Output the [X, Y] coordinate of the center of the cell containing the given text.  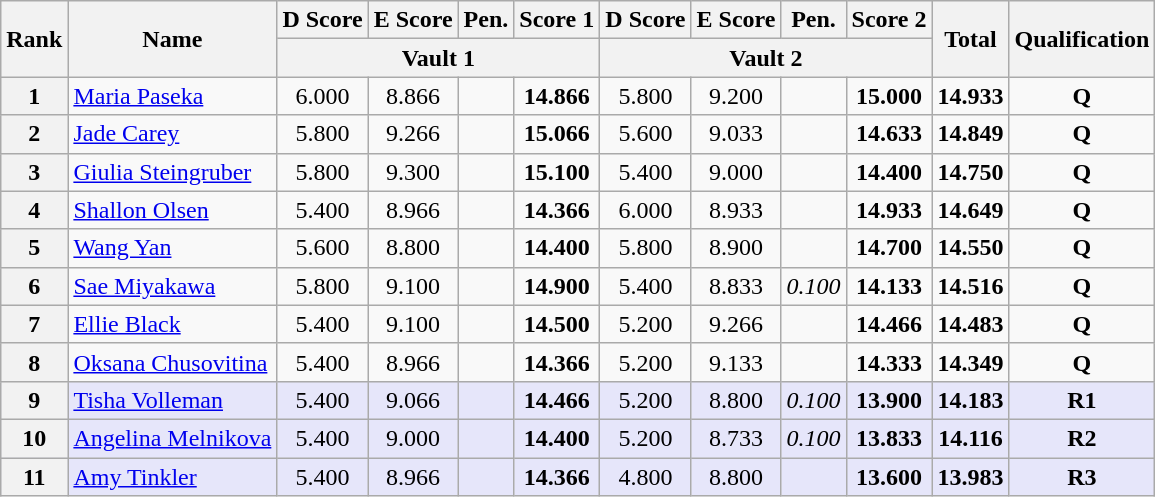
Qualification [1082, 39]
14.700 [889, 248]
6 [34, 286]
13.983 [970, 477]
Oksana Chusovitina [172, 362]
14.633 [889, 134]
8.833 [736, 286]
9 [34, 400]
14.750 [970, 172]
R2 [1082, 438]
Ellie Black [172, 324]
15.000 [889, 96]
10 [34, 438]
9.200 [736, 96]
Name [172, 39]
14.183 [970, 400]
9.033 [736, 134]
7 [34, 324]
Maria Paseka [172, 96]
14.116 [970, 438]
4 [34, 210]
R3 [1082, 477]
2 [34, 134]
15.100 [557, 172]
1 [34, 96]
14.500 [557, 324]
8.933 [736, 210]
3 [34, 172]
Amy Tinkler [172, 477]
9.133 [736, 362]
14.483 [970, 324]
9.300 [413, 172]
14.866 [557, 96]
Vault 1 [438, 58]
Rank [34, 39]
Wang Yan [172, 248]
14.133 [889, 286]
11 [34, 477]
9.066 [413, 400]
Total [970, 39]
R1 [1082, 400]
13.600 [889, 477]
14.849 [970, 134]
13.900 [889, 400]
14.516 [970, 286]
14.333 [889, 362]
8.866 [413, 96]
Giulia Steingruber [172, 172]
Angelina Melnikova [172, 438]
Score 1 [557, 20]
Shallon Olsen [172, 210]
Sae Miyakawa [172, 286]
8.733 [736, 438]
4.800 [646, 477]
14.349 [970, 362]
8 [34, 362]
Jade Carey [172, 134]
5 [34, 248]
15.066 [557, 134]
13.833 [889, 438]
Tisha Volleman [172, 400]
14.900 [557, 286]
Score 2 [889, 20]
8.900 [736, 248]
14.649 [970, 210]
Vault 2 [766, 58]
14.550 [970, 248]
